Return the (X, Y) coordinate for the center point of the cell that contains the specified text.  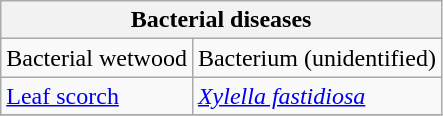
Xylella fastidiosa (316, 96)
Bacterial wetwood (97, 58)
Bacterium (unidentified) (316, 58)
Leaf scorch (97, 96)
Bacterial diseases (222, 20)
